Detect which cell encompasses the target text, then output its (x, y) center coordinate. 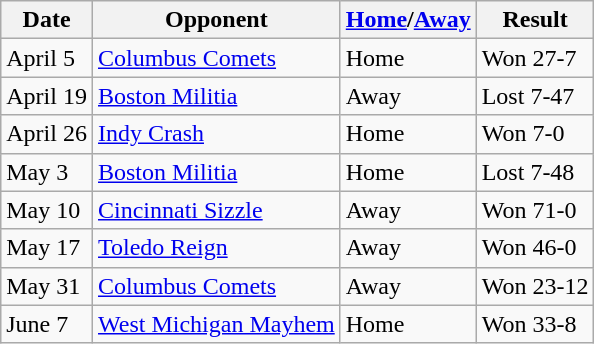
Home/Away (408, 20)
May 10 (47, 210)
Cincinnati Sizzle (216, 210)
West Michigan Mayhem (216, 324)
Indy Crash (216, 134)
May 3 (47, 172)
April 19 (47, 96)
Won 23-12 (535, 286)
Won 33-8 (535, 324)
Won 46-0 (535, 248)
Won 71-0 (535, 210)
Won 7-0 (535, 134)
April 26 (47, 134)
Result (535, 20)
April 5 (47, 58)
May 31 (47, 286)
Toledo Reign (216, 248)
Won 27-7 (535, 58)
Date (47, 20)
Lost 7-48 (535, 172)
June 7 (47, 324)
Opponent (216, 20)
Lost 7-47 (535, 96)
May 17 (47, 248)
